For the text-containing cell, return its midpoint in (x, y) coordinate format. 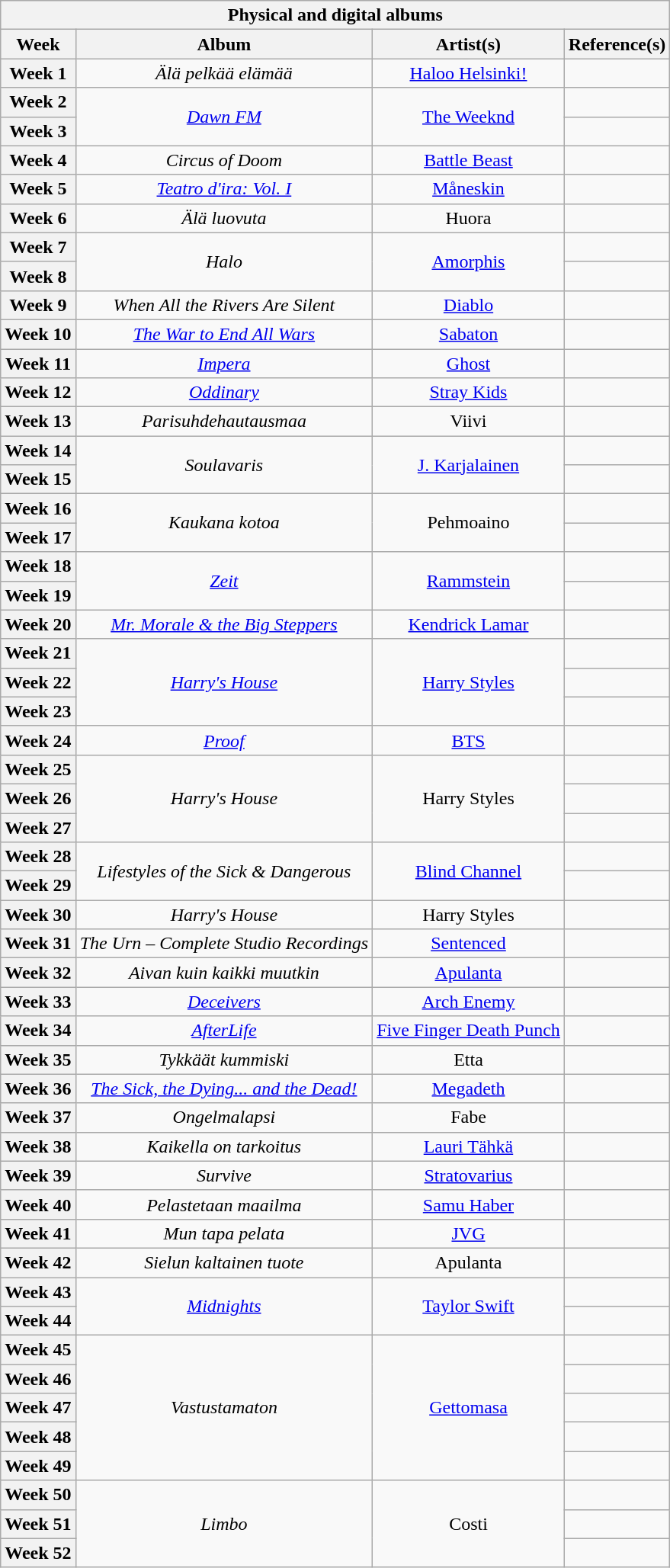
Week 50 (38, 1495)
Week 8 (38, 276)
Physical and digital albums (335, 15)
Week 39 (38, 1175)
Week 28 (38, 857)
Haloo Helsinki! (469, 73)
AfterLife (224, 1031)
Taylor Swift (469, 1307)
Älä luovuta (224, 218)
Ghost (469, 364)
Gettomasa (469, 1408)
Megadeth (469, 1089)
Week 51 (38, 1524)
Week 15 (38, 479)
Blind Channel (469, 871)
Samu Haber (469, 1204)
Sentenced (469, 944)
The Sick, the Dying... and the Dead! (224, 1089)
Week 9 (38, 305)
Stratovarius (469, 1175)
Halo (224, 261)
Lauri Tähkä (469, 1146)
The War to End All Wars (224, 334)
Week 27 (38, 827)
Pelastetaan maailma (224, 1204)
Week 33 (38, 1002)
Week 14 (38, 451)
Week (38, 44)
Week 49 (38, 1466)
Week 26 (38, 798)
Lifestyles of the Sick & Dangerous (224, 871)
Sielun kaltainen tuote (224, 1262)
Week 13 (38, 422)
Fabe (469, 1117)
Week 24 (38, 740)
Stray Kids (469, 393)
Week 4 (38, 160)
Week 44 (38, 1321)
Week 31 (38, 944)
Ongelmalapsi (224, 1117)
Week 2 (38, 102)
Måneskin (469, 189)
Week 20 (38, 624)
Dawn FM (224, 117)
Oddinary (224, 393)
Week 16 (38, 508)
Week 38 (38, 1146)
Soulavaris (224, 465)
Week 46 (38, 1379)
Survive (224, 1175)
Midnights (224, 1307)
Artist(s) (469, 44)
Week 5 (38, 189)
Limbo (224, 1524)
Week 34 (38, 1031)
Amorphis (469, 261)
Pehmoaino (469, 523)
Etta (469, 1060)
Week 37 (38, 1117)
Week 32 (38, 973)
Week 10 (38, 334)
BTS (469, 740)
The Weeknd (469, 117)
Mun tapa pelata (224, 1233)
Arch Enemy (469, 1002)
Mr. Morale & the Big Steppers (224, 624)
Kendrick Lamar (469, 624)
Week 35 (38, 1060)
Week 7 (38, 247)
Week 21 (38, 653)
Deceivers (224, 1002)
Circus of Doom (224, 160)
Five Finger Death Punch (469, 1031)
Week 11 (38, 364)
Proof (224, 740)
Teatro d'ira: Vol. I (224, 189)
Week 36 (38, 1089)
Week 41 (38, 1233)
Week 52 (38, 1553)
Tykkäät kummiski (224, 1060)
Zeit (224, 581)
Week 29 (38, 886)
Week 19 (38, 595)
Week 45 (38, 1350)
Week 18 (38, 566)
Battle Beast (469, 160)
Reference(s) (617, 44)
When All the Rivers Are Silent (224, 305)
J. Karjalainen (469, 465)
Kaukana kotoa (224, 523)
Costi (469, 1524)
Week 6 (38, 218)
Week 43 (38, 1292)
Week 23 (38, 711)
Älä pelkää elämää (224, 73)
Rammstein (469, 581)
Week 25 (38, 769)
Week 40 (38, 1204)
Week 12 (38, 393)
Week 30 (38, 915)
Kaikella on tarkoitus (224, 1146)
Diablo (469, 305)
Impera (224, 364)
Sabaton (469, 334)
Viivi (469, 422)
Album (224, 44)
Week 1 (38, 73)
Parisuhdehautausmaa (224, 422)
Week 3 (38, 131)
Vastustamaton (224, 1408)
Aivan kuin kaikki muutkin (224, 973)
JVG (469, 1233)
Week 17 (38, 537)
Week 47 (38, 1408)
The Urn – Complete Studio Recordings (224, 944)
Huora (469, 218)
Week 22 (38, 682)
Week 42 (38, 1262)
Week 48 (38, 1437)
